Determine the (x, y) coordinate at the center of the cell enclosing the given text.  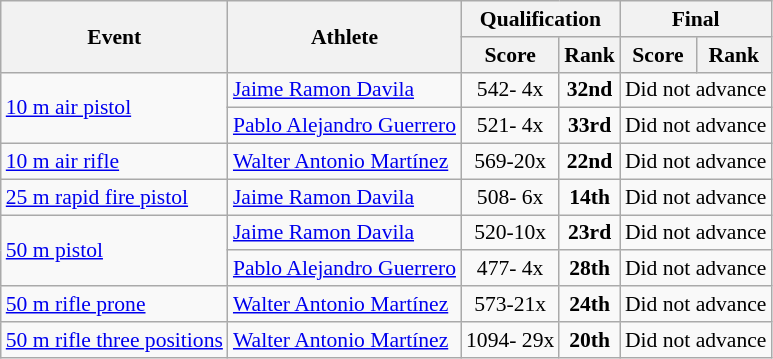
573-21x (510, 304)
521- 4x (510, 126)
50 m pistol (114, 250)
508- 6x (510, 197)
32nd (590, 90)
10 m air rifle (114, 162)
14th (590, 197)
Qualification (540, 19)
28th (590, 269)
520-10x (510, 233)
50 m rifle prone (114, 304)
477- 4x (510, 269)
10 m air pistol (114, 108)
569-20x (510, 162)
22nd (590, 162)
24th (590, 304)
20th (590, 340)
1094- 29x (510, 340)
Final (696, 19)
Athlete (344, 36)
23rd (590, 233)
33rd (590, 126)
50 m rifle three positions (114, 340)
542- 4x (510, 90)
25 m rapid fire pistol (114, 197)
Event (114, 36)
